Extract the [x, y] coordinate from the center of the cell holding the provided text.  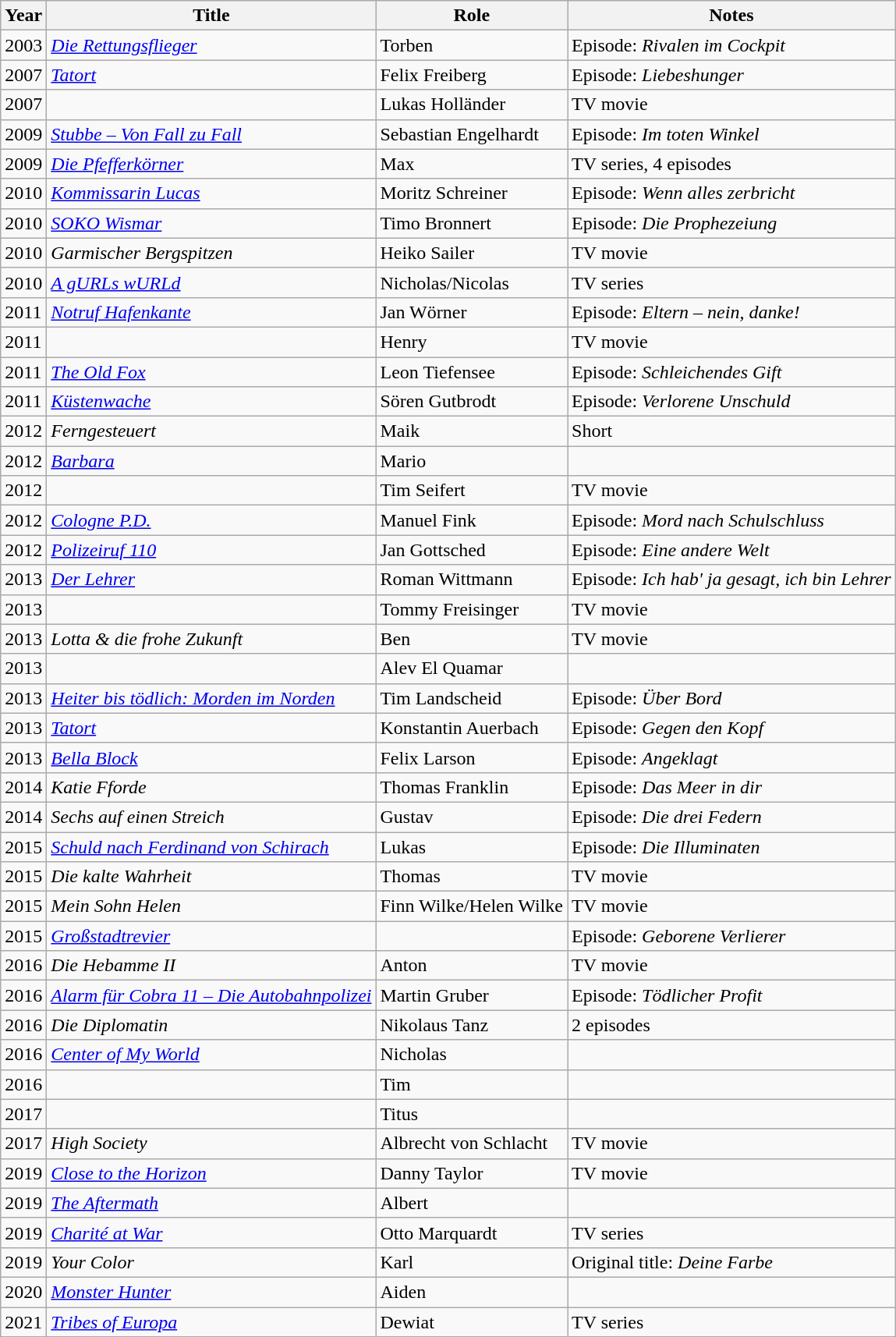
Year [23, 16]
The Old Fox [211, 372]
Danny Taylor [472, 1173]
Heiko Sailer [472, 253]
Sebastian Engelhardt [472, 134]
Felix Larson [472, 757]
Die Pfefferkörner [211, 164]
Albert [472, 1203]
2 episodes [731, 1025]
2020 [23, 1292]
Titus [472, 1114]
Max [472, 164]
Episode: Die drei Federn [731, 817]
Episode: Mord nach Schulschluss [731, 520]
Monster Hunter [211, 1292]
Tim Seifert [472, 491]
Nicholas [472, 1055]
Die Rettungsflieger [211, 45]
Torben [472, 45]
Alev El Quamar [472, 668]
Episode: Das Meer in dir [731, 787]
Sören Gutbrodt [472, 402]
Alarm für Cobra 11 – Die Autobahnpolizei [211, 995]
Moritz Schreiner [472, 193]
Die Diplomatin [211, 1025]
Episode: Eine andere Welt [731, 550]
Kommissarin Lucas [211, 193]
Episode: Geborene Verlierer [731, 936]
Katie Fforde [211, 787]
Episode: Ich hab' ja gesagt, ich bin Lehrer [731, 580]
Episode: Liebeshunger [731, 75]
Title [211, 16]
2021 [23, 1322]
Charité at War [211, 1232]
Felix Freiberg [472, 75]
Henry [472, 342]
Episode: Über Bord [731, 698]
2003 [23, 45]
Tribes of Europa [211, 1322]
Nikolaus Tanz [472, 1025]
Sechs auf einen Streich [211, 817]
Episode: Rivalen im Cockpit [731, 45]
Episode: Angeklagt [731, 757]
The Aftermath [211, 1203]
Aiden [472, 1292]
Finn Wilke/Helen Wilke [472, 906]
Lukas Holländer [472, 105]
Anton [472, 966]
Ben [472, 639]
Albrecht von Schlacht [472, 1144]
Der Lehrer [211, 580]
Thomas Franklin [472, 787]
Nicholas/Nicolas [472, 282]
Close to the Horizon [211, 1173]
SOKO Wismar [211, 223]
Schuld nach Ferdinand von Schirach [211, 846]
A gURLs wURLd [211, 282]
Barbara [211, 461]
Martin Gruber [472, 995]
Cologne P.D. [211, 520]
Role [472, 16]
Tim [472, 1084]
Your Color [211, 1262]
Manuel Fink [472, 520]
Maik [472, 431]
Episode: Eltern – nein, danke! [731, 312]
Episode: Schleichendes Gift [731, 372]
Episode: Verlorene Unschuld [731, 402]
Mario [472, 461]
Roman Wittmann [472, 580]
Karl [472, 1262]
Notes [731, 16]
Großstadtrevier [211, 936]
Original title: Deine Farbe [731, 1262]
Jan Gottsched [472, 550]
Lukas [472, 846]
Die Hebamme II [211, 966]
Mein Sohn Helen [211, 906]
Heiter bis tödlich: Morden im Norden [211, 698]
Bella Block [211, 757]
High Society [211, 1144]
Tommy Freisinger [472, 609]
Episode: Die Illuminaten [731, 846]
Notruf Hafenkante [211, 312]
Episode: Die Prophezeiung [731, 223]
Tim Landscheid [472, 698]
Otto Marquardt [472, 1232]
Jan Wörner [472, 312]
Episode: Im toten Winkel [731, 134]
Thomas [472, 877]
Küstenwache [211, 402]
Short [731, 431]
Gustav [472, 817]
Episode: Wenn alles zerbricht [731, 193]
Garmischer Bergspitzen [211, 253]
Stubbe – Von Fall zu Fall [211, 134]
TV series, 4 episodes [731, 164]
Polizeiruf 110 [211, 550]
Lotta & die frohe Zukunft [211, 639]
Ferngesteuert [211, 431]
Die kalte Wahrheit [211, 877]
Episode: Gegen den Kopf [731, 728]
Episode: Tödlicher Profit [731, 995]
Konstantin Auerbach [472, 728]
Timo Bronnert [472, 223]
Center of My World [211, 1055]
Dewiat [472, 1322]
Leon Tiefensee [472, 372]
